Determine the [x, y] coordinate at the center of the cell enclosing the given text.  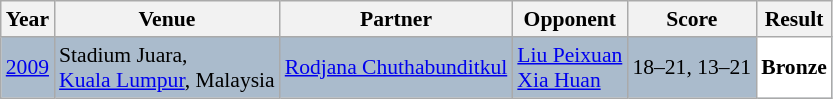
Rodjana Chuthabunditkul [396, 68]
Score [692, 19]
Result [794, 19]
2009 [28, 68]
Partner [396, 19]
Stadium Juara,Kuala Lumpur, Malaysia [167, 68]
Opponent [570, 19]
Bronze [794, 68]
18–21, 13–21 [692, 68]
Year [28, 19]
Venue [167, 19]
Liu Peixuan Xia Huan [570, 68]
